Return [X, Y] of the center of cell containing provided text 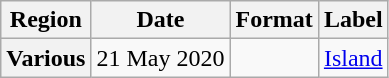
Format [274, 20]
Date [160, 20]
Label [353, 20]
Various [46, 58]
21 May 2020 [160, 58]
Island [353, 58]
Region [46, 20]
